Pinpoint the cell where the given text exists, returning its (X, Y) midpoint coordinate. 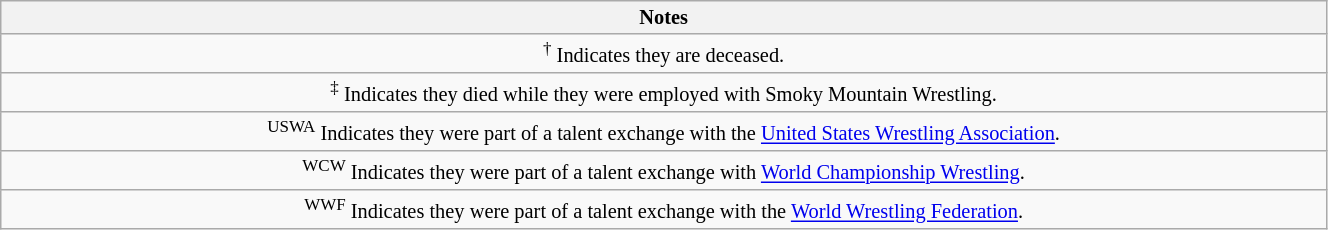
WWF Indicates they were part of a talent exchange with the World Wrestling Federation. (664, 210)
‡ Indicates they died while they were employed with Smoky Mountain Wrestling. (664, 92)
† Indicates they are deceased. (664, 54)
WCW Indicates they were part of a talent exchange with World Championship Wrestling. (664, 170)
Notes (664, 17)
USWA Indicates they were part of a talent exchange with the United States Wrestling Association. (664, 132)
